For the text-containing cell, return its midpoint in [x, y] coordinate format. 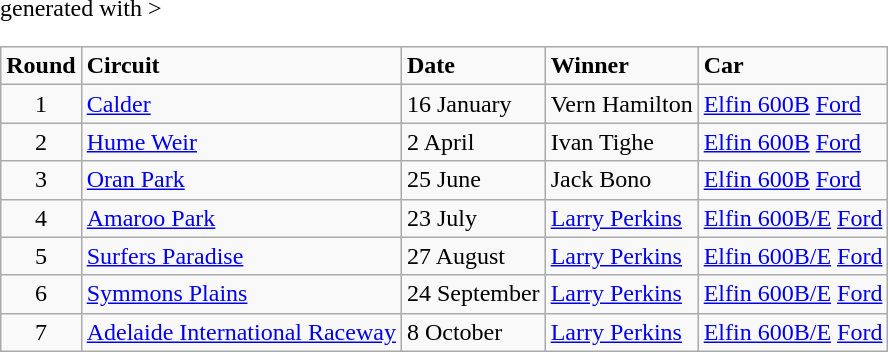
4 [41, 218]
Circuit [241, 66]
3 [41, 180]
Symmons Plains [241, 294]
2 [41, 142]
24 September [473, 294]
2 April [473, 142]
Date [473, 66]
Vern Hamilton [622, 104]
Surfers Paradise [241, 256]
Adelaide International Raceway [241, 332]
Hume Weir [241, 142]
5 [41, 256]
8 October [473, 332]
25 June [473, 180]
7 [41, 332]
Jack Bono [622, 180]
Round [41, 66]
1 [41, 104]
23 July [473, 218]
Amaroo Park [241, 218]
27 August [473, 256]
Winner [622, 66]
16 January [473, 104]
Oran Park [241, 180]
Ivan Tighe [622, 142]
6 [41, 294]
Car [793, 66]
Calder [241, 104]
